Locate the cell with the specified text and output its (X, Y) center coordinate. 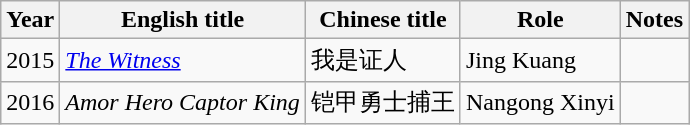
Nangong Xinyi (540, 102)
2016 (30, 102)
English title (183, 20)
Notes (654, 20)
Jing Kuang (540, 60)
铠甲勇士捕王 (382, 102)
Chinese title (382, 20)
2015 (30, 60)
The Witness (183, 60)
Role (540, 20)
我是证人 (382, 60)
Amor Hero Captor King (183, 102)
Year (30, 20)
